Provide the (X, Y) coordinate of the cell's center where the given text is located.  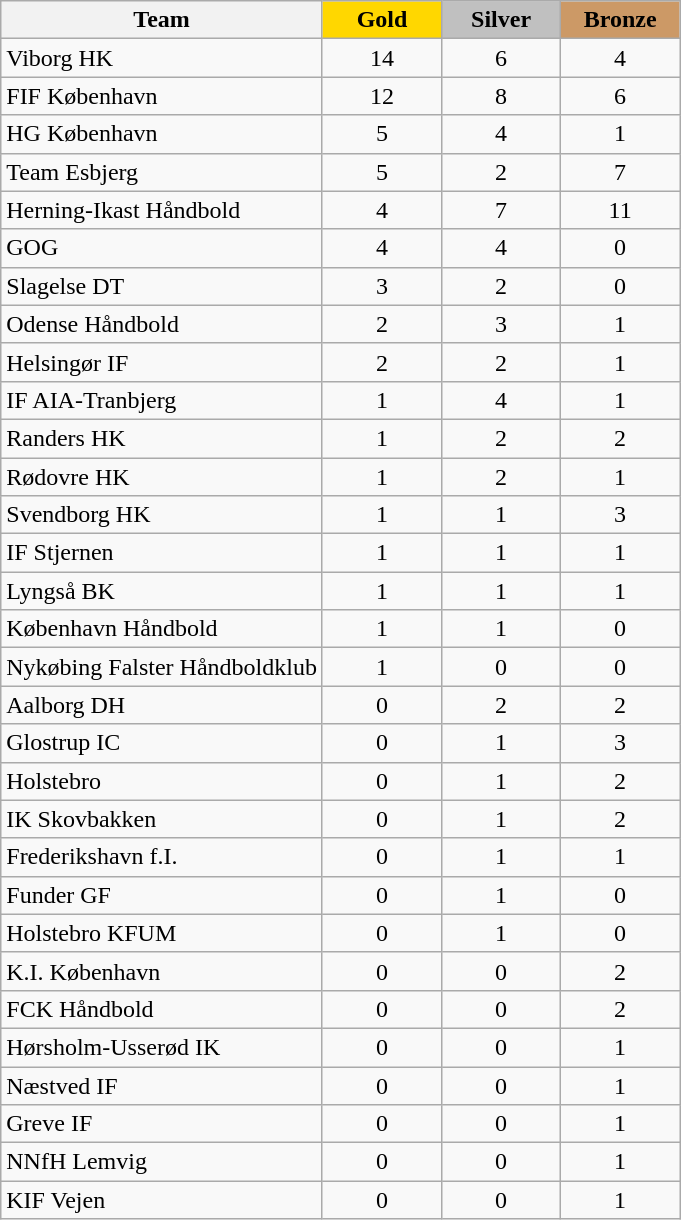
Lyngså BK (162, 591)
Næstved IF (162, 1085)
Rødovre HK (162, 477)
GOG (162, 248)
Viborg HK (162, 58)
NNfH Lemvig (162, 1162)
Silver (502, 20)
Gold (382, 20)
Holstebro KFUM (162, 933)
FIF København (162, 96)
11 (620, 210)
IF AIA-Tranbjerg (162, 400)
HG København (162, 134)
Frederikshavn f.I. (162, 857)
Hørsholm-Usserød IK (162, 1047)
Glostrup IC (162, 743)
Holstebro (162, 781)
Helsingør IF (162, 362)
Svendborg HK (162, 515)
8 (502, 96)
FCK Håndbold (162, 1009)
Herning-Ikast Håndbold (162, 210)
Slagelse DT (162, 286)
København Håndbold (162, 629)
K.I. København (162, 971)
Team (162, 20)
Funder GF (162, 895)
Aalborg DH (162, 705)
Nykøbing Falster Håndboldklub (162, 667)
Odense Håndbold (162, 324)
IF Stjernen (162, 553)
Greve IF (162, 1124)
14 (382, 58)
12 (382, 96)
KIF Vejen (162, 1200)
IK Skovbakken (162, 819)
Team Esbjerg (162, 172)
Randers HK (162, 438)
Bronze (620, 20)
